From the cell containing the given text, extract its center point as (X, Y) coordinate. 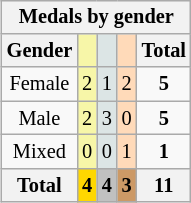
Mixed (40, 152)
Male (40, 118)
Medals by gender (96, 17)
11 (164, 185)
Female (40, 84)
Gender (40, 51)
